Extract the [x, y] coordinate from the center of the cell holding the provided text.  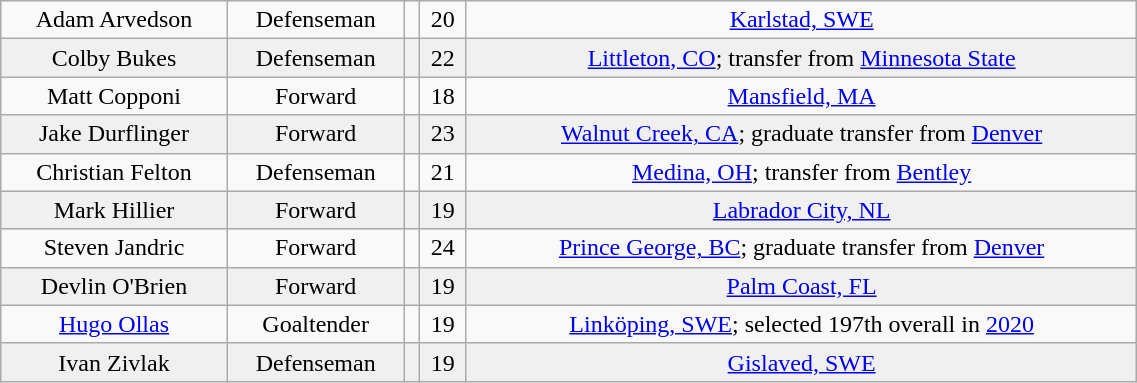
Adam Arvedson [114, 20]
Walnut Creek, CA; graduate transfer from Denver [801, 134]
Matt Copponi [114, 96]
Linköping, SWE; selected 197th overall in 2020 [801, 324]
Christian Felton [114, 172]
Labrador City, NL [801, 210]
Jake Durflinger [114, 134]
Devlin O'Brien [114, 286]
Palm Coast, FL [801, 286]
Medina, OH; transfer from Bentley [801, 172]
Ivan Zivlak [114, 362]
18 [442, 96]
22 [442, 58]
21 [442, 172]
Goaltender [316, 324]
Prince George, BC; graduate transfer from Denver [801, 248]
Hugo Ollas [114, 324]
Colby Bukes [114, 58]
Steven Jandric [114, 248]
Gislaved, SWE [801, 362]
Karlstad, SWE [801, 20]
Mansfield, MA [801, 96]
Littleton, CO; transfer from Minnesota State [801, 58]
Mark Hillier [114, 210]
20 [442, 20]
23 [442, 134]
24 [442, 248]
